Return [x, y] of the center of cell containing provided text 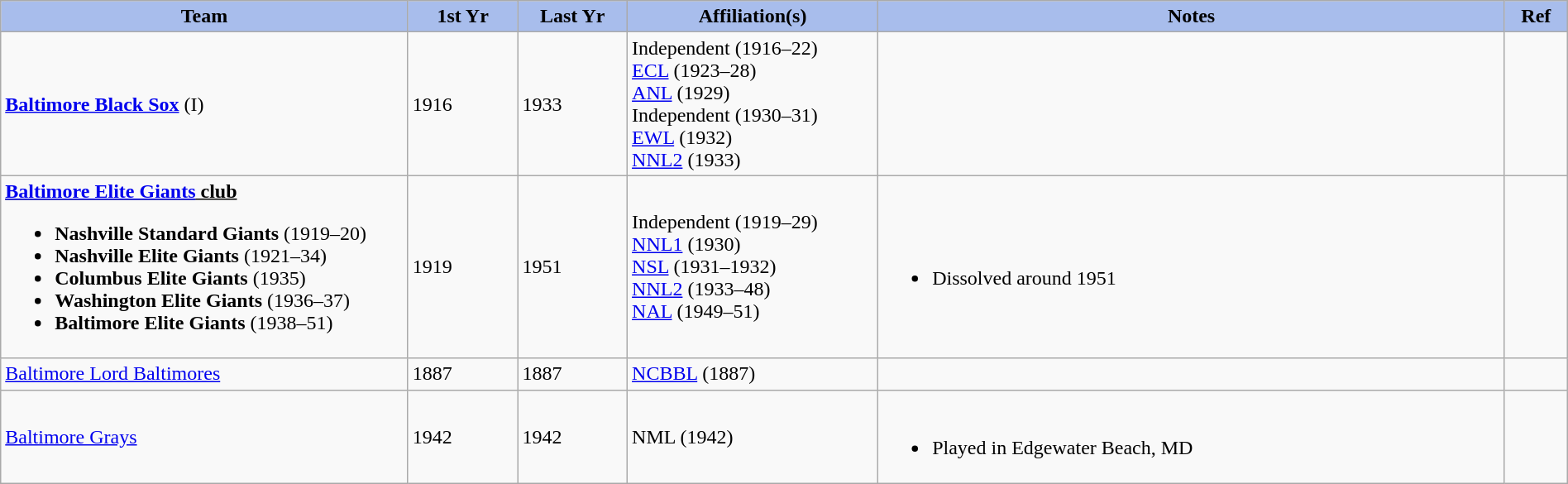
Ref [1536, 17]
1919 [463, 266]
Played in Edgewater Beach, MD [1192, 437]
NML (1942) [753, 437]
NCBBL (1887) [753, 374]
Baltimore Black Sox (I) [205, 104]
Baltimore Lord Baltimores [205, 374]
1st Yr [463, 17]
Independent (1919–29)NNL1 (1930)NSL (1931–1932)NNL2 (1933–48)NAL (1949–51) [753, 266]
Affiliation(s) [753, 17]
1916 [463, 104]
Last Yr [572, 17]
Dissolved around 1951 [1192, 266]
Baltimore Grays [205, 437]
1933 [572, 104]
Team [205, 17]
1951 [572, 266]
Notes [1192, 17]
Independent (1916–22)ECL (1923–28)ANL (1929)Independent (1930–31)EWL (1932)NNL2 (1933) [753, 104]
